Scan for the cell matching the given text and deliver its [x, y] coordinate at center. 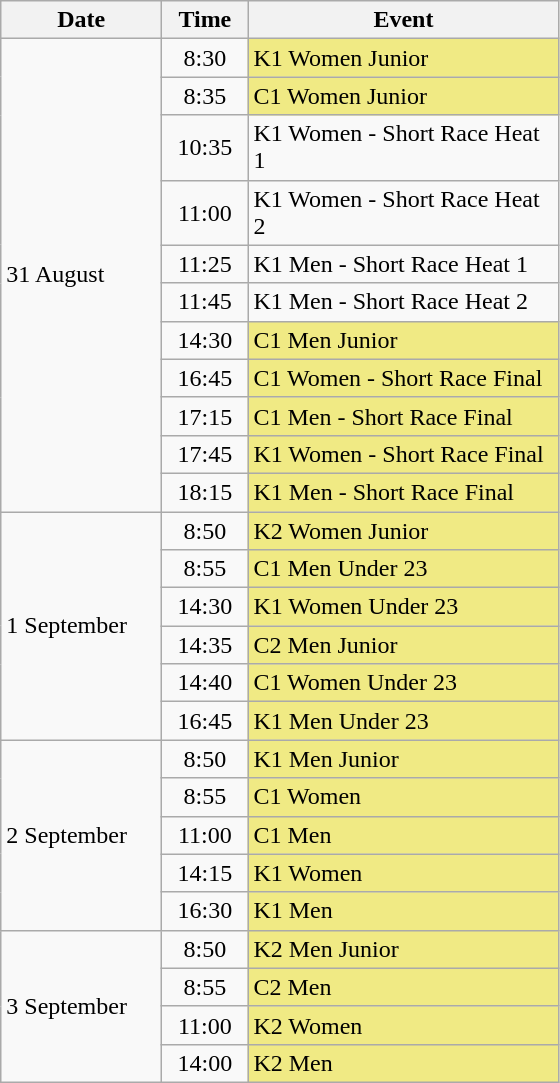
K1 Women [404, 873]
11:25 [205, 264]
10:35 [205, 148]
K1 Women - Short Race Heat 2 [404, 212]
Time [205, 20]
11:45 [205, 302]
14:15 [205, 873]
C1 Men Under 23 [404, 569]
C2 Men [404, 987]
C1 Men Junior [404, 340]
K2 Women Junior [404, 531]
2 September [82, 835]
C1 Men [404, 835]
17:45 [205, 454]
31 August [82, 276]
K1 Men - Short Race Heat 1 [404, 264]
14:40 [205, 683]
C1 Women - Short Race Final [404, 378]
C2 Men Junior [404, 645]
C1 Women Under 23 [404, 683]
K1 Women Under 23 [404, 607]
K1 Men - Short Race Heat 2 [404, 302]
C1 Men - Short Race Final [404, 416]
K1 Women - Short Race Final [404, 454]
Date [82, 20]
14:35 [205, 645]
18:15 [205, 492]
1 September [82, 626]
17:15 [205, 416]
K1 Women Junior [404, 58]
8:35 [205, 96]
K2 Men Junior [404, 949]
K1 Men Junior [404, 759]
14:00 [205, 1063]
K1 Women - Short Race Heat 1 [404, 148]
Event [404, 20]
K1 Men - Short Race Final [404, 492]
K1 Men Under 23 [404, 721]
K2 Men [404, 1063]
K2 Women [404, 1025]
8:30 [205, 58]
C1 Women [404, 797]
16:30 [205, 911]
K1 Men [404, 911]
C1 Women Junior [404, 96]
3 September [82, 1006]
